Return the [X, Y] coordinate for the center point of the cell that contains the specified text.  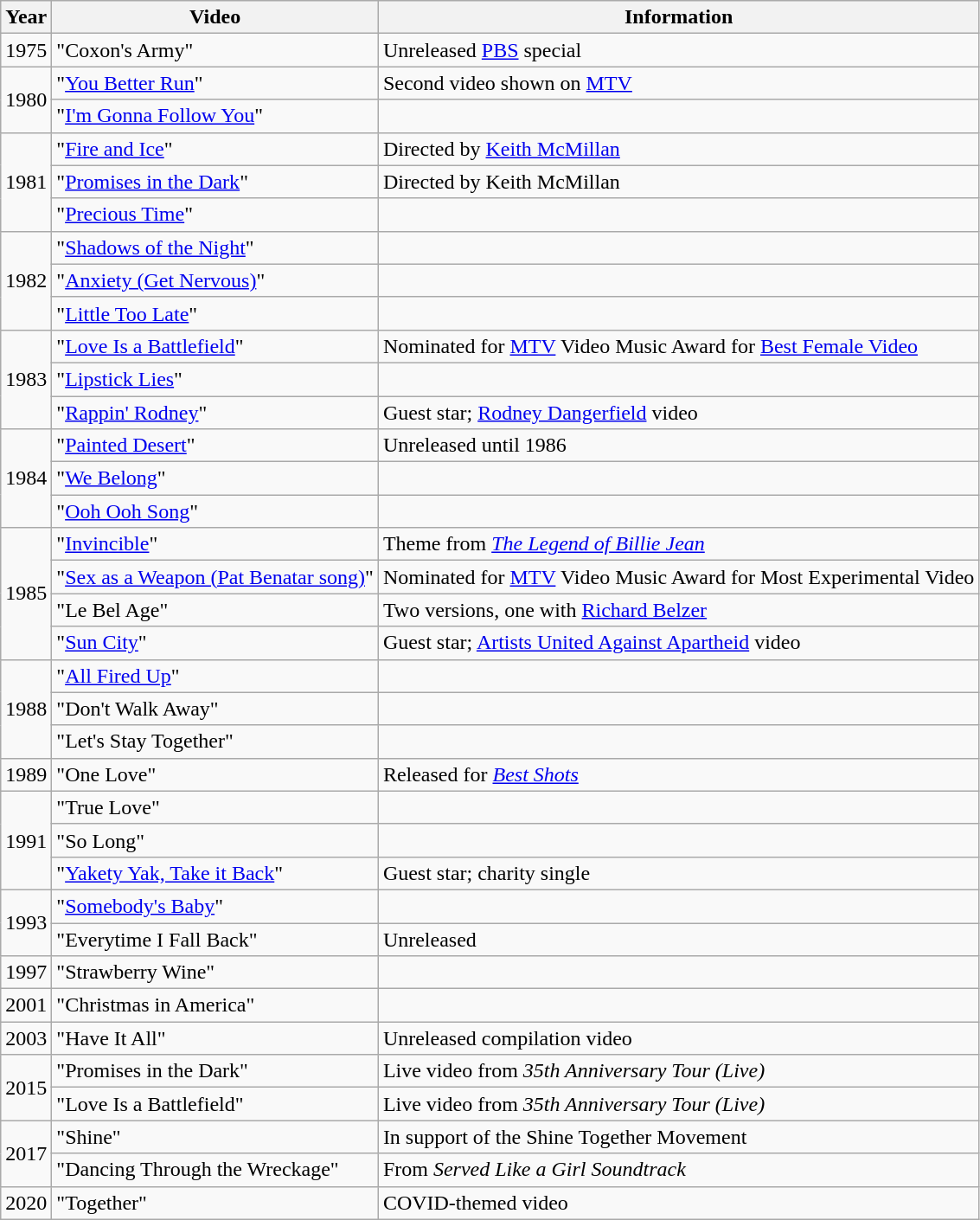
Information [678, 17]
"I'm Gonna Follow You" [215, 116]
"Coxon's Army" [215, 50]
1989 [26, 774]
Guest star; charity single [678, 873]
2003 [26, 1038]
1985 [26, 594]
1997 [26, 973]
1983 [26, 379]
"Christmas in America" [215, 1005]
"So Long" [215, 840]
Unreleased [678, 939]
1984 [26, 478]
"Rappin' Rodney" [215, 413]
2020 [26, 1203]
"Precious Time" [215, 215]
Video [215, 17]
"Lipstick Lies" [215, 379]
Nominated for MTV Video Music Award for Most Experimental Video [678, 577]
Guest star; Rodney Dangerfield video [678, 413]
"Strawberry Wine" [215, 973]
2017 [26, 1153]
Unreleased until 1986 [678, 446]
1991 [26, 840]
Theme from The Legend of Billie Jean [678, 544]
2015 [26, 1088]
"Shadows of the Night" [215, 247]
COVID-themed video [678, 1203]
"Sex as a Weapon (Pat Benatar song)" [215, 577]
"Le Bel Age" [215, 610]
1988 [26, 709]
Unreleased compilation video [678, 1038]
"Ooh Ooh Song" [215, 511]
"Yakety Yak, Take it Back" [215, 873]
Guest star; Artists United Against Apartheid video [678, 643]
"One Love" [215, 774]
From Served Like a Girl Soundtrack [678, 1170]
"Together" [215, 1203]
"Let's Stay Together" [215, 742]
1975 [26, 50]
"Little Too Late" [215, 313]
Year [26, 17]
"Fire and Ice" [215, 149]
1980 [26, 100]
"Have It All" [215, 1038]
"Dancing Through the Wreckage" [215, 1170]
"Sun City" [215, 643]
Released for Best Shots [678, 774]
"Everytime I Fall Back" [215, 939]
"We Belong" [215, 478]
Two versions, one with Richard Belzer [678, 610]
"Somebody's Baby" [215, 906]
"You Better Run" [215, 83]
Second video shown on MTV [678, 83]
2001 [26, 1005]
1982 [26, 280]
1993 [26, 922]
"All Fired Up" [215, 676]
Nominated for MTV Video Music Award for Best Female Video [678, 346]
"Anxiety (Get Nervous)" [215, 280]
"Shine" [215, 1137]
In support of the Shine Together Movement [678, 1137]
1981 [26, 182]
"True Love" [215, 807]
"Painted Desert" [215, 446]
"Invincible" [215, 544]
"Don't Walk Away" [215, 709]
Unreleased PBS special [678, 50]
